Scan for the cell matching the given text and deliver its (x, y) coordinate at center. 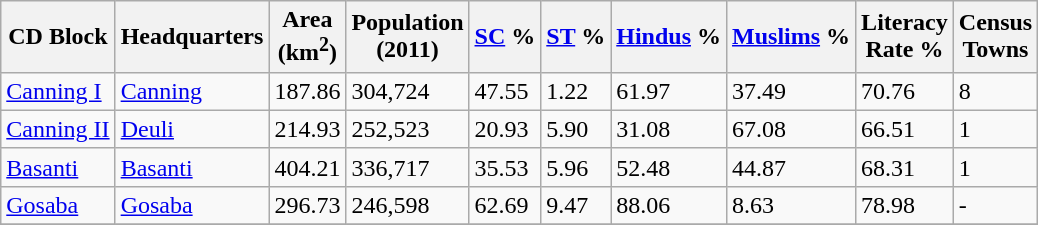
Population(2011) (408, 37)
CD Block (58, 37)
61.97 (669, 91)
336,717 (408, 167)
35.53 (505, 167)
Literacy Rate % (905, 37)
62.69 (505, 205)
20.93 (505, 129)
214.93 (308, 129)
Canning I (58, 91)
5.90 (576, 129)
252,523 (408, 129)
187.86 (308, 91)
296.73 (308, 205)
304,724 (408, 91)
Canning II (58, 129)
SC % (505, 37)
404.21 (308, 167)
44.87 (792, 167)
Deuli (192, 129)
1.22 (576, 91)
Canning (192, 91)
8 (995, 91)
CensusTowns (995, 37)
37.49 (792, 91)
47.55 (505, 91)
88.06 (669, 205)
Hindus % (669, 37)
70.76 (905, 91)
Area(km2) (308, 37)
78.98 (905, 205)
67.08 (792, 129)
9.47 (576, 205)
68.31 (905, 167)
8.63 (792, 205)
5.96 (576, 167)
ST % (576, 37)
Muslims % (792, 37)
Headquarters (192, 37)
66.51 (905, 129)
52.48 (669, 167)
- (995, 205)
246,598 (408, 205)
31.08 (669, 129)
